Detect which cell encompasses the target text, then output its [X, Y] center coordinate. 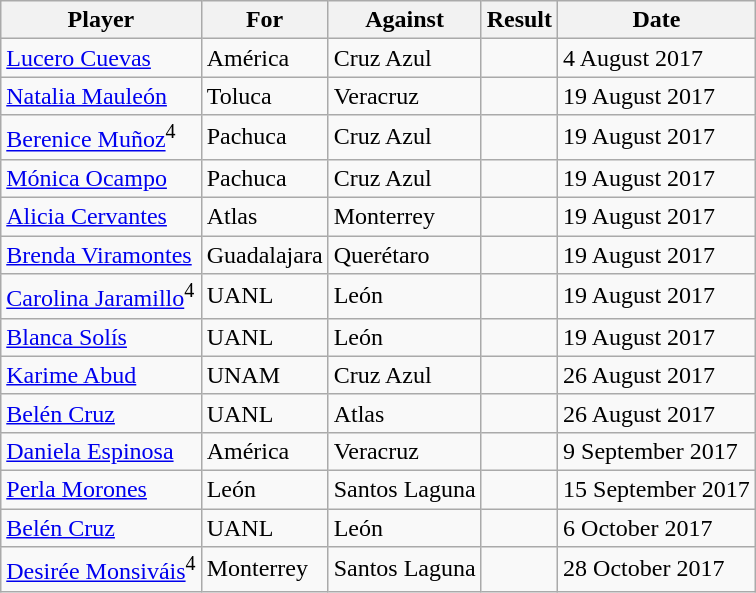
Querétaro [404, 255]
9 September 2017 [657, 451]
Alicia Cervantes [101, 217]
Berenice Muñoz4 [101, 138]
Karime Abud [101, 375]
For [264, 20]
Carolina Jaramillo4 [101, 296]
Date [657, 20]
28 October 2017 [657, 570]
4 August 2017 [657, 58]
UNAM [264, 375]
Player [101, 20]
15 September 2017 [657, 489]
Daniela Espinosa [101, 451]
6 October 2017 [657, 528]
Against [404, 20]
Toluca [264, 96]
Result [519, 20]
Desirée Monsiváis4 [101, 570]
Brenda Viramontes [101, 255]
Perla Morones [101, 489]
Blanca Solís [101, 337]
Guadalajara [264, 255]
Lucero Cuevas [101, 58]
Mónica Ocampo [101, 178]
Natalia Mauleón [101, 96]
